Search for the cell housing the specified text and yield its [x, y] center coordinate. 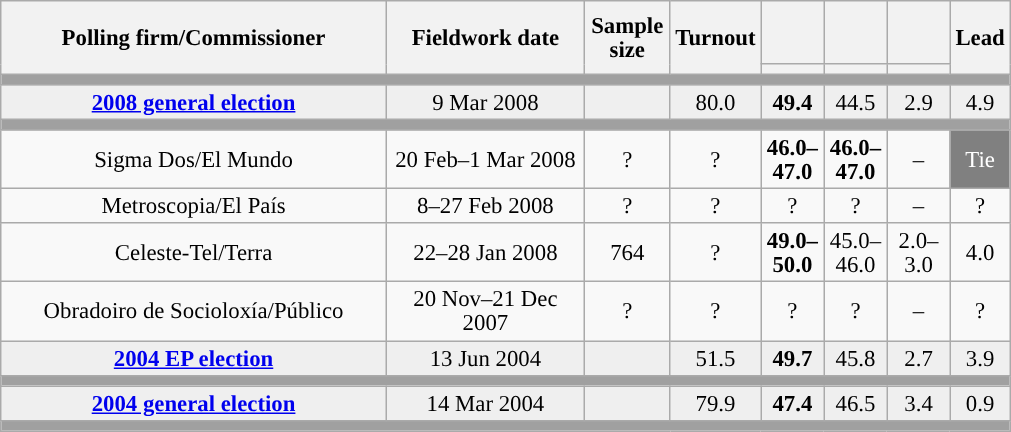
47.4 [792, 404]
14 Mar 2004 [485, 404]
4.9 [980, 102]
51.5 [716, 358]
Sample size [627, 38]
22–28 Jan 2008 [485, 254]
Sigma Dos/El Mundo [194, 160]
45.8 [856, 358]
8–27 Feb 2008 [485, 206]
Lead [980, 38]
2.7 [918, 358]
Celeste-Tel/Terra [194, 254]
44.5 [856, 102]
49.4 [792, 102]
20 Feb–1 Mar 2008 [485, 160]
Metroscopia/El País [194, 206]
2.0–3.0 [918, 254]
45.0–46.0 [856, 254]
3.4 [918, 404]
Tie [980, 160]
20 Nov–21 Dec 2007 [485, 312]
2008 general election [194, 102]
4.0 [980, 254]
79.9 [716, 404]
2.9 [918, 102]
Polling firm/Commissioner [194, 38]
13 Jun 2004 [485, 358]
46.5 [856, 404]
49.7 [792, 358]
80.0 [716, 102]
49.0–50.0 [792, 254]
764 [627, 254]
2004 EP election [194, 358]
3.9 [980, 358]
Obradoiro de Socioloxía/Público [194, 312]
9 Mar 2008 [485, 102]
2004 general election [194, 404]
Fieldwork date [485, 38]
Turnout [716, 38]
0.9 [980, 404]
